Find where the given text appears and provide that cell's center as [X, Y] coordinate. 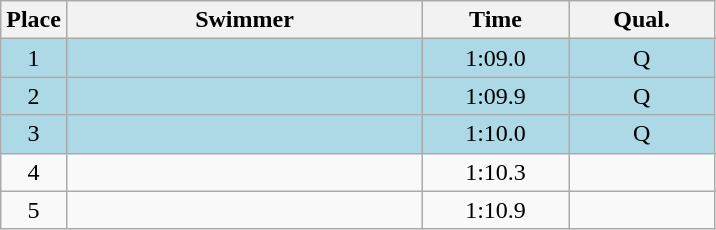
2 [34, 96]
Place [34, 20]
5 [34, 210]
Swimmer [244, 20]
3 [34, 134]
1:10.9 [496, 210]
1:10.0 [496, 134]
1:10.3 [496, 172]
4 [34, 172]
1 [34, 58]
1:09.0 [496, 58]
Time [496, 20]
Qual. [642, 20]
1:09.9 [496, 96]
